Provide the (X, Y) coordinate of the cell's center where the given text is located.  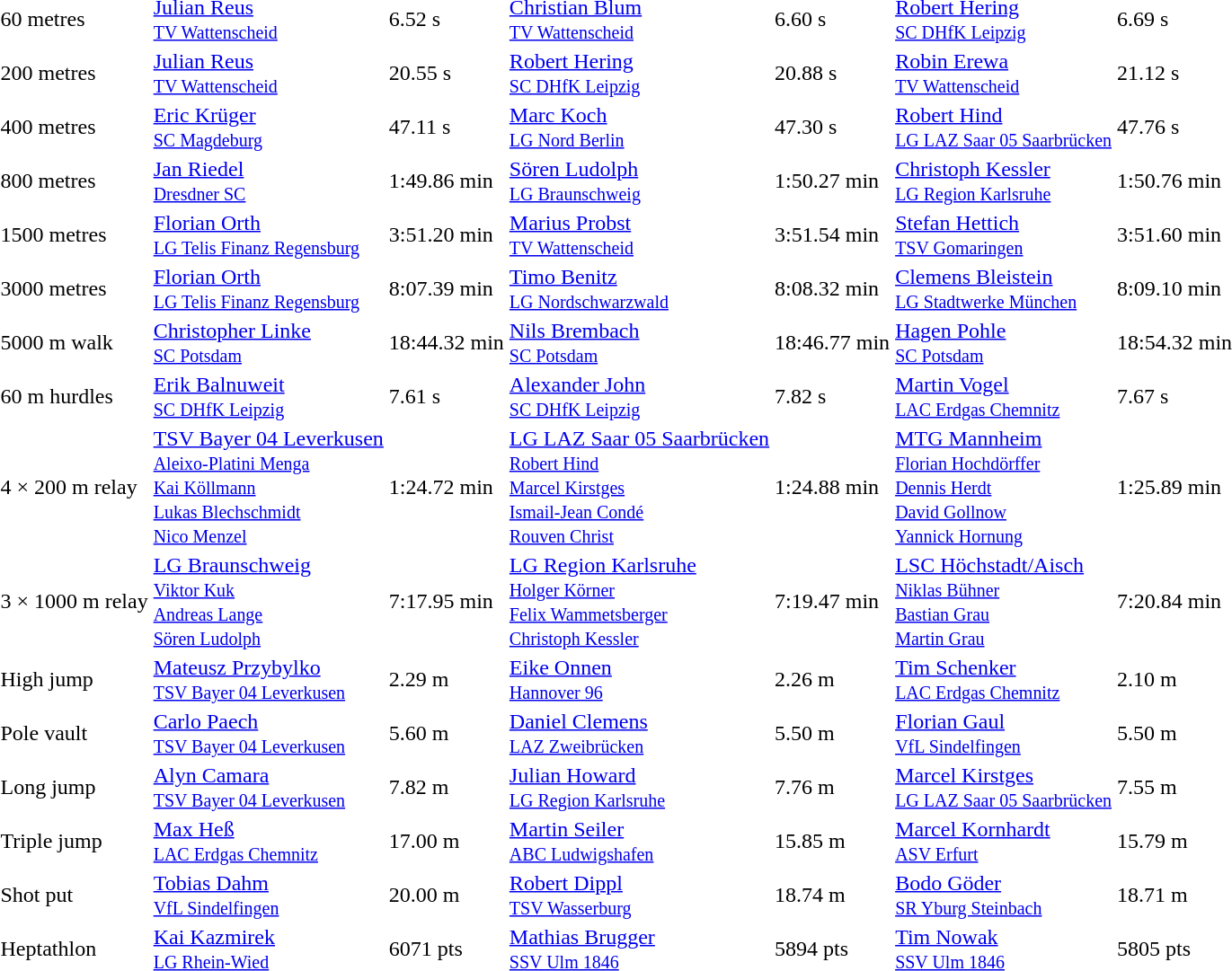
5.50 m (832, 733)
3:51.20 min (446, 235)
7.76 m (832, 787)
15.85 m (832, 841)
5.60 m (446, 733)
Hagen PohleSC Potsdam (1004, 343)
18:46.77 min (832, 343)
Martin SeilerABC Ludwigshafen (639, 841)
1:24.88 min (832, 487)
Robert HindLG LAZ Saar 05 Saarbrücken (1004, 128)
8:08.32 min (832, 289)
Tobias DahmVfL Sindelfingen (268, 895)
8:07.39 min (446, 289)
7.82 m (446, 787)
7.82 s (832, 397)
17.00 m (446, 841)
Marcel KornhardtASV Erfurt (1004, 841)
Sören LudolphLG Braunschweig (639, 181)
Robert DipplTSV Wasserburg (639, 895)
Tim SchenkerLAC Erdgas Chemnitz (1004, 679)
Timo BenitzLG Nordschwarzwald (639, 289)
Daniel ClemensLAZ Zweibrücken (639, 733)
Alyn CamaraTSV Bayer 04 Leverkusen (268, 787)
LSC Höchstadt/AischNiklas BühnerBastian GrauMartin Grau (1004, 602)
Marc KochLG Nord Berlin (639, 128)
Florian GaulVfL Sindelfingen (1004, 733)
Julian ReusTV Wattenscheid (268, 74)
2.29 m (446, 679)
7.61 s (446, 397)
TSV Bayer 04 LeverkusenAleixo-Platini MengaKai KöllmannLukas BlechschmidtNico Menzel (268, 487)
Carlo PaechTSV Bayer 04 Leverkusen (268, 733)
Christoph KesslerLG Region Karlsruhe (1004, 181)
Robin ErewaTV Wattenscheid (1004, 74)
47.30 s (832, 128)
LG Region KarlsruheHolger KörnerFelix WammetsbergerChristoph Kessler (639, 602)
Eike OnnenHannover 96 (639, 679)
Mateusz PrzybylkoTSV Bayer 04 Leverkusen (268, 679)
Eric KrügerSC Magdeburg (268, 128)
1:49.86 min (446, 181)
20.55 s (446, 74)
Nils BrembachSC Potsdam (639, 343)
MTG MannheimFlorian HochdörfferDennis HerdtDavid GollnowYannick Hornung (1004, 487)
Stefan HettichTSV Gomaringen (1004, 235)
Bodo GöderSR Yburg Steinbach (1004, 895)
Clemens BleisteinLG Stadtwerke München (1004, 289)
Erik BalnuweitSC DHfK Leipzig (268, 397)
Julian HowardLG Region Karlsruhe (639, 787)
20.88 s (832, 74)
Jan RiedelDresdner SC (268, 181)
Robert HeringSC DHfK Leipzig (639, 74)
1:50.27 min (832, 181)
7:17.95 min (446, 602)
47.11 s (446, 128)
20.00 m (446, 895)
LG BraunschweigViktor KukAndreas LangeSören Ludolph (268, 602)
1:24.72 min (446, 487)
Marius ProbstTV Wattenscheid (639, 235)
3:51.54 min (832, 235)
7:19.47 min (832, 602)
Christopher LinkeSC Potsdam (268, 343)
Martin VogelLAC Erdgas Chemnitz (1004, 397)
LG LAZ Saar 05 SaarbrückenRobert HindMarcel KirstgesIsmail-Jean CondéRouven Christ (639, 487)
2.26 m (832, 679)
18:44.32 min (446, 343)
Marcel KirstgesLG LAZ Saar 05 Saarbrücken (1004, 787)
18.74 m (832, 895)
Alexander JohnSC DHfK Leipzig (639, 397)
Max HeßLAC Erdgas Chemnitz (268, 841)
